Pinpoint the cell where the given text exists, returning its [x, y] midpoint coordinate. 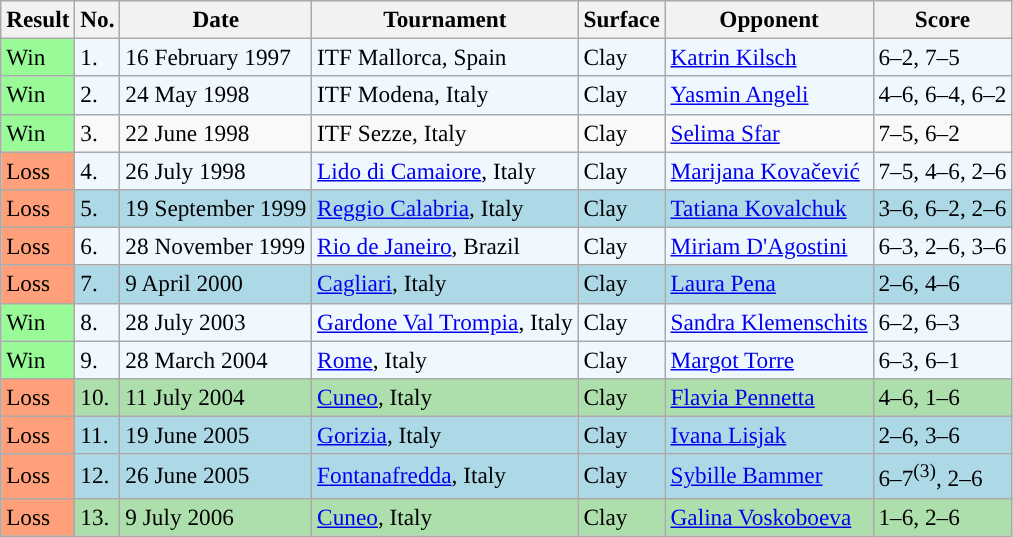
6–2, 7–5 [942, 57]
Sandra Klemenschits [769, 322]
6. [98, 246]
6–2, 6–3 [942, 322]
Galina Voskoboeva [769, 517]
ITF Sezze, Italy [445, 133]
24 May 1998 [216, 95]
Margot Torre [769, 359]
28 July 2003 [216, 322]
ITF Mallorca, Spain [445, 57]
Reggio Calabria, Italy [445, 208]
Fontanafredda, Italy [445, 476]
Surface [622, 19]
22 June 1998 [216, 133]
3. [98, 133]
Gorizia, Italy [445, 435]
28 March 2004 [216, 359]
19 June 2005 [216, 435]
Selima Sfar [769, 133]
4. [98, 170]
5. [98, 208]
Ivana Lisjak [769, 435]
Rome, Italy [445, 359]
Sybille Bammer [769, 476]
26 July 1998 [216, 170]
6–3, 6–1 [942, 359]
Rio de Janeiro, Brazil [445, 246]
Lido di Camaiore, Italy [445, 170]
Tournament [445, 19]
No. [98, 19]
28 November 1999 [216, 246]
Score [942, 19]
1. [98, 57]
Yasmin Angeli [769, 95]
9 April 2000 [216, 284]
19 September 1999 [216, 208]
7. [98, 284]
6–3, 2–6, 3–6 [942, 246]
11. [98, 435]
Cagliari, Italy [445, 284]
7–5, 4–6, 2–6 [942, 170]
26 June 2005 [216, 476]
Tatiana Kovalchuk [769, 208]
4–6, 6–4, 6–2 [942, 95]
10. [98, 397]
2. [98, 95]
13. [98, 517]
Result [38, 19]
6–7(3), 2–6 [942, 476]
Katrin Kilsch [769, 57]
Date [216, 19]
Laura Pena [769, 284]
16 February 1997 [216, 57]
Flavia Pennetta [769, 397]
11 July 2004 [216, 397]
Marijana Kovačević [769, 170]
9 July 2006 [216, 517]
4–6, 1–6 [942, 397]
1–6, 2–6 [942, 517]
9. [98, 359]
12. [98, 476]
2–6, 4–6 [942, 284]
3–6, 6–2, 2–6 [942, 208]
Miriam D'Agostini [769, 246]
ITF Modena, Italy [445, 95]
7–5, 6–2 [942, 133]
Opponent [769, 19]
2–6, 3–6 [942, 435]
Gardone Val Trompia, Italy [445, 322]
8. [98, 322]
